Output the (X, Y) coordinate of the center of the cell containing the given text.  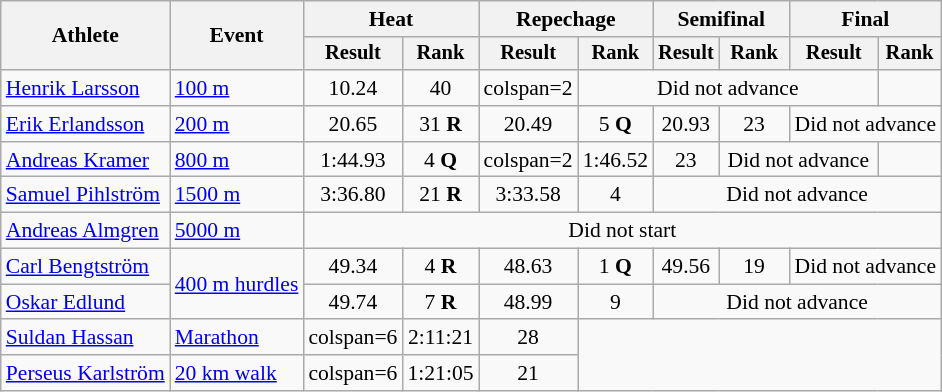
7 R (440, 302)
200 m (237, 124)
49.34 (352, 267)
Semifinal (721, 19)
1:44.93 (352, 160)
48.63 (528, 267)
Oskar Edlund (86, 302)
5000 m (237, 231)
Andreas Kramer (86, 160)
20.49 (528, 124)
20.65 (352, 124)
Perseus Karlström (86, 373)
21 (528, 373)
Did not start (622, 231)
28 (528, 338)
1 Q (616, 267)
Heat (390, 19)
Final (866, 19)
Repechage (566, 19)
49.74 (352, 302)
Carl Bengtström (86, 267)
Henrik Larsson (86, 88)
Marathon (237, 338)
3:36.80 (352, 195)
21 R (440, 195)
Erik Erlandsson (86, 124)
4 (616, 195)
49.56 (686, 267)
40 (440, 88)
1:46.52 (616, 160)
100 m (237, 88)
20 km walk (237, 373)
1500 m (237, 195)
31 R (440, 124)
4 Q (440, 160)
400 m hurdles (237, 284)
48.99 (528, 302)
9 (616, 302)
Samuel Pihlström (86, 195)
10.24 (352, 88)
5 Q (616, 124)
19 (754, 267)
4 R (440, 267)
Andreas Almgren (86, 231)
3:33.58 (528, 195)
Athlete (86, 36)
Event (237, 36)
Suldan Hassan (86, 338)
20.93 (686, 124)
2:11:21 (440, 338)
1:21:05 (440, 373)
800 m (237, 160)
